Capture the cell that displays the provided text and extract its (X, Y) central coordinate. 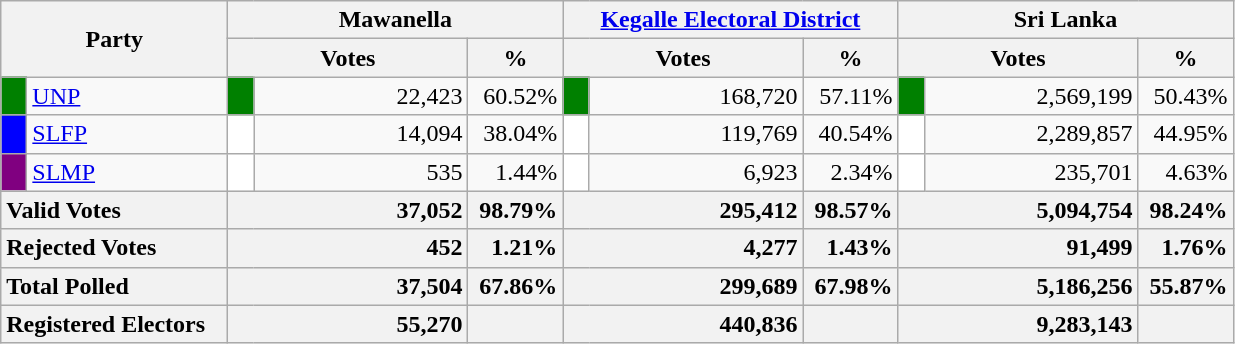
Kegalle Electoral District (730, 20)
235,701 (1031, 172)
Sri Lanka (1066, 20)
SLFP (128, 134)
1.76% (1186, 248)
Mawanella (396, 20)
Total Polled (114, 286)
9,283,143 (1018, 324)
22,423 (361, 96)
Rejected Votes (114, 248)
295,412 (683, 210)
57.11% (850, 96)
1.21% (516, 248)
50.43% (1186, 96)
1.43% (850, 248)
2,569,199 (1031, 96)
38.04% (516, 134)
4,277 (683, 248)
67.98% (850, 286)
98.57% (850, 210)
168,720 (696, 96)
UNP (128, 96)
14,094 (361, 134)
440,836 (683, 324)
Registered Electors (114, 324)
60.52% (516, 96)
2,289,857 (1031, 134)
37,052 (348, 210)
37,504 (348, 286)
98.79% (516, 210)
SLMP (128, 172)
98.24% (1186, 210)
1.44% (516, 172)
55.87% (1186, 286)
40.54% (850, 134)
Party (114, 39)
452 (348, 248)
4.63% (1186, 172)
119,769 (696, 134)
Valid Votes (114, 210)
44.95% (1186, 134)
535 (361, 172)
67.86% (516, 286)
299,689 (683, 286)
5,094,754 (1018, 210)
55,270 (348, 324)
6,923 (696, 172)
2.34% (850, 172)
5,186,256 (1018, 286)
91,499 (1018, 248)
